Capture the cell that displays the provided text and extract its [x, y] central coordinate. 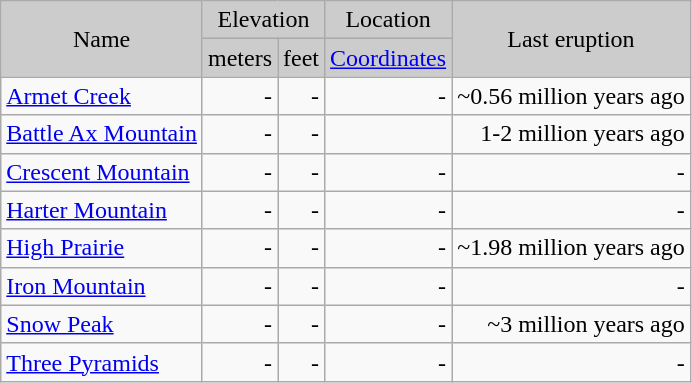
feet [302, 58]
~1.98 million years ago [572, 248]
High Prairie [102, 248]
Name [102, 39]
1-2 million years ago [572, 134]
meters [240, 58]
Armet Creek [102, 96]
Battle Ax Mountain [102, 134]
~3 million years ago [572, 324]
Harter Mountain [102, 210]
Elevation [263, 20]
Coordinates [388, 58]
Crescent Mountain [102, 172]
Iron Mountain [102, 286]
Three Pyramids [102, 362]
~0.56 million years ago [572, 96]
Snow Peak [102, 324]
Location [388, 20]
Last eruption [572, 39]
